For the text-containing cell, return its midpoint in (X, Y) coordinate format. 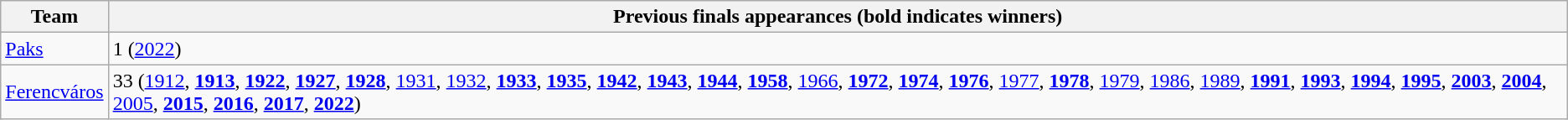
Ferencváros (54, 92)
1 (2022) (838, 49)
Team (54, 17)
Previous finals appearances (bold indicates winners) (838, 17)
Paks (54, 49)
